Locate the cell with the specified text and output its [X, Y] center coordinate. 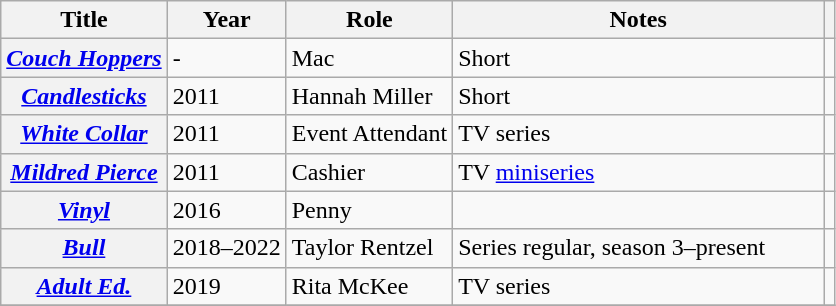
Year [226, 20]
Couch Hoppers [84, 58]
2019 [226, 286]
Bull [84, 248]
Penny [369, 210]
Notes [638, 20]
- [226, 58]
Mac [369, 58]
2018–2022 [226, 248]
Event Attendant [369, 134]
Cashier [369, 172]
Role [369, 20]
Candlesticks [84, 96]
White Collar [84, 134]
2016 [226, 210]
Vinyl [84, 210]
Adult Ed. [84, 286]
Series regular, season 3–present [638, 248]
Mildred Pierce [84, 172]
Taylor Rentzel [369, 248]
Rita McKee [369, 286]
TV miniseries [638, 172]
Title [84, 20]
Hannah Miller [369, 96]
